Return the (x, y) coordinate for the center point of the cell that contains the specified text.  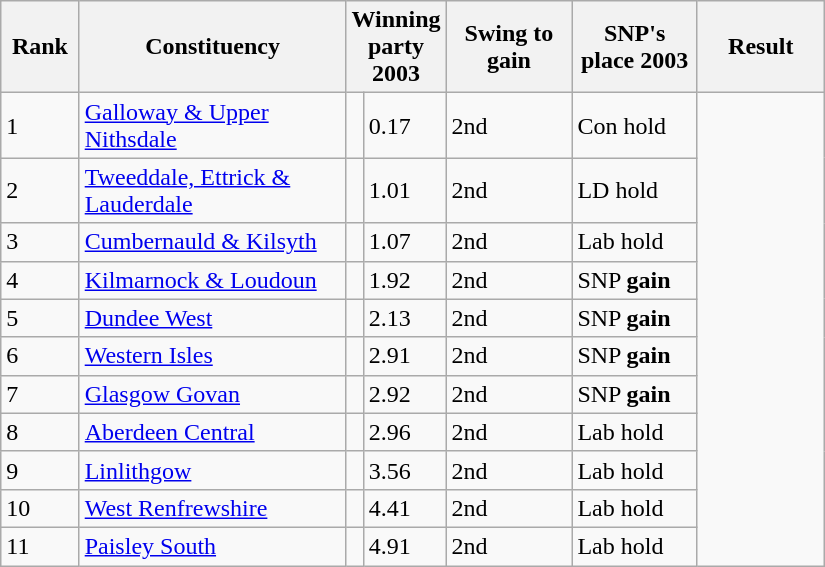
2.96 (404, 432)
Linlithgow (212, 470)
Dundee West (212, 318)
Glasgow Govan (212, 394)
1.92 (404, 280)
8 (40, 432)
11 (40, 546)
1 (40, 126)
2.91 (404, 356)
Galloway & Upper Nithsdale (212, 126)
Rank (40, 47)
Swing to gain (509, 47)
Cumbernauld & Kilsyth (212, 242)
Winning party 2003 (396, 47)
4.41 (404, 508)
Constituency (212, 47)
Con hold (634, 126)
3 (40, 242)
5 (40, 318)
Tweeddale, Ettrick & Lauderdale (212, 190)
Paisley South (212, 546)
7 (40, 394)
LD hold (634, 190)
1.01 (404, 190)
2.13 (404, 318)
2 (40, 190)
West Renfrewshire (212, 508)
0.17 (404, 126)
Kilmarnock & Loudoun (212, 280)
9 (40, 470)
10 (40, 508)
Western Isles (212, 356)
6 (40, 356)
2.92 (404, 394)
4 (40, 280)
3.56 (404, 470)
4.91 (404, 546)
Aberdeen Central (212, 432)
SNP's place 2003 (634, 47)
1.07 (404, 242)
Result (760, 47)
